Find where the given text appears and provide that cell's center as (x, y) coordinate. 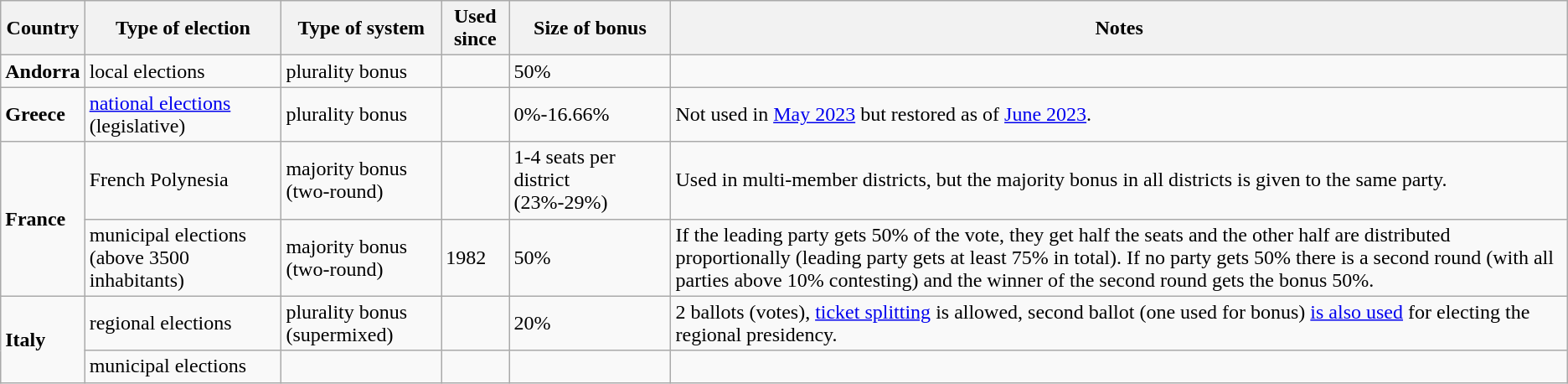
1-4 seats per district (23%-29%) (590, 180)
plurality bonus (supermixed) (362, 324)
0%-16.66% (590, 114)
municipal elections (183, 366)
France (43, 219)
Type of system (362, 29)
Not used in May 2023 but restored as of June 2023. (1119, 114)
Size of bonus (590, 29)
2 ballots (votes), ticket splitting is allowed, second ballot (one used for bonus) is also used for electing the regional presidency. (1119, 324)
national elections (legislative) (183, 114)
Type of election (183, 29)
Used in multi-member districts, but the majority bonus in all districts is given to the same party. (1119, 180)
20% (590, 324)
Country (43, 29)
1982 (476, 257)
local elections (183, 71)
Used since (476, 29)
regional elections (183, 324)
Notes (1119, 29)
Greece (43, 114)
municipal elections (above 3500 inhabitants) (183, 257)
French Polynesia (183, 180)
Andorra (43, 71)
Italy (43, 339)
